Output the (X, Y) coordinate of the center of the cell containing the given text.  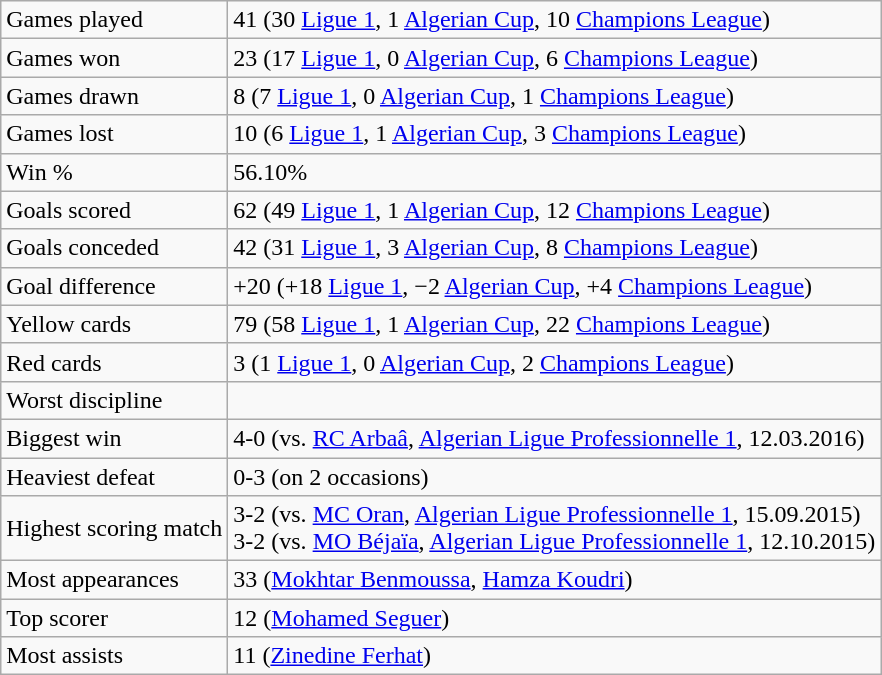
0-3 (on 2 occasions) (554, 477)
42 (31 Ligue 1, 3 Algerian Cup, 8 Champions League) (554, 248)
Goals conceded (114, 248)
Heaviest defeat (114, 477)
3-2 (vs. MC Oran, Algerian Ligue Professionnelle 1, 15.09.2015)3-2 (vs. MO Béjaïa, Algerian Ligue Professionnelle 1, 12.10.2015) (554, 528)
+20 (+18 Ligue 1, −2 Algerian Cup, +4 Champions League) (554, 286)
Games played (114, 20)
Goals scored (114, 210)
10 (6 Ligue 1, 1 Algerian Cup, 3 Champions League) (554, 134)
Biggest win (114, 438)
Most appearances (114, 580)
Worst discipline (114, 400)
23 (17 Ligue 1, 0 Algerian Cup, 6 Champions League) (554, 58)
56.10% (554, 172)
4-0 (vs. RC Arbaâ, Algerian Ligue Professionnelle 1, 12.03.2016) (554, 438)
Highest scoring match (114, 528)
Goal difference (114, 286)
62 (49 Ligue 1, 1 Algerian Cup, 12 Champions League) (554, 210)
Games drawn (114, 96)
Top scorer (114, 618)
33 (Mokhtar Benmoussa, Hamza Koudri) (554, 580)
41 (30 Ligue 1, 1 Algerian Cup, 10 Champions League) (554, 20)
Red cards (114, 362)
Yellow cards (114, 324)
Games won (114, 58)
8 (7 Ligue 1, 0 Algerian Cup, 1 Champions League) (554, 96)
12 (Mohamed Seguer) (554, 618)
3 (1 Ligue 1, 0 Algerian Cup, 2 Champions League) (554, 362)
79 (58 Ligue 1, 1 Algerian Cup, 22 Champions League) (554, 324)
Most assists (114, 656)
11 (Zinedine Ferhat) (554, 656)
Games lost (114, 134)
Win % (114, 172)
